Detect which cell encompasses the target text, then output its [X, Y] center coordinate. 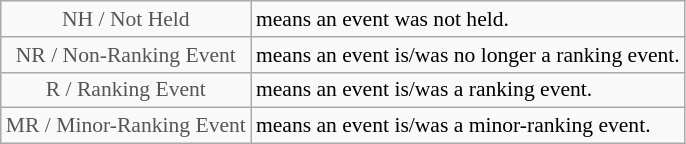
R / Ranking Event [126, 90]
NR / Non-Ranking Event [126, 55]
means an event is/was a ranking event. [468, 90]
MR / Minor-Ranking Event [126, 126]
NH / Not Held [126, 19]
means an event was not held. [468, 19]
means an event is/was a minor-ranking event. [468, 126]
means an event is/was no longer a ranking event. [468, 55]
